For the text-containing cell, return its midpoint in [X, Y] coordinate format. 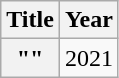
2021 [88, 58]
Year [88, 20]
Title [30, 20]
"" [30, 58]
